Provide the [x, y] coordinate of the cell's center where the given text is located.  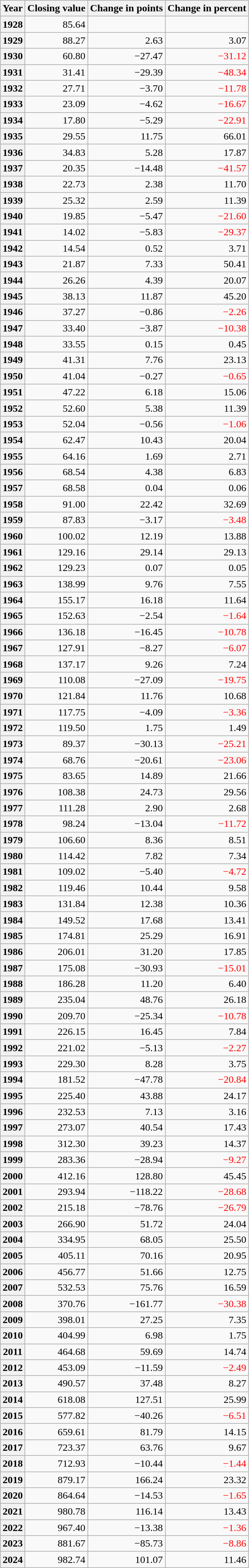
1969 [13, 680]
−30.93 [126, 968]
70.16 [126, 1256]
10.68 [207, 696]
−10.38 [207, 328]
−47.78 [126, 1080]
−4.72 [207, 872]
1997 [13, 1128]
577.82 [56, 1415]
19.85 [56, 216]
127.51 [126, 1400]
0.07 [126, 568]
51.72 [126, 1224]
−10.44 [126, 1463]
206.01 [56, 952]
129.23 [56, 568]
1995 [13, 1096]
21.87 [56, 264]
2020 [13, 1496]
370.76 [56, 1304]
1965 [13, 616]
2011 [13, 1352]
37.27 [56, 312]
−20.61 [126, 760]
186.28 [56, 984]
0.52 [126, 248]
21.66 [207, 776]
137.17 [56, 664]
2.59 [126, 200]
29.14 [126, 552]
−1.64 [207, 616]
11.70 [207, 184]
−5.47 [126, 216]
1928 [13, 24]
8.28 [126, 1064]
119.46 [56, 888]
17.85 [207, 952]
17.80 [56, 120]
334.95 [56, 1240]
1929 [13, 40]
52.04 [56, 424]
129.16 [56, 552]
24.17 [207, 1096]
3.07 [207, 40]
12.19 [126, 536]
225.40 [56, 1096]
85.64 [56, 24]
2002 [13, 1208]
618.08 [56, 1400]
−25.34 [126, 1016]
62.47 [56, 440]
−6.51 [207, 1415]
7.35 [207, 1320]
2.63 [126, 40]
453.09 [56, 1368]
2.90 [126, 808]
2024 [13, 1560]
7.13 [126, 1112]
6.83 [207, 472]
232.53 [56, 1112]
26.26 [56, 280]
−27.47 [126, 56]
−4.09 [126, 712]
41.31 [56, 360]
106.60 [56, 840]
11.75 [126, 136]
712.93 [56, 1463]
31.20 [126, 952]
1933 [13, 104]
490.57 [56, 1384]
209.70 [56, 1016]
723.37 [56, 1447]
312.30 [56, 1144]
404.99 [56, 1336]
1982 [13, 888]
−3.87 [126, 328]
−1.06 [207, 424]
456.77 [56, 1272]
2000 [13, 1176]
11.64 [207, 600]
11.20 [126, 984]
47.22 [56, 392]
34.83 [56, 152]
7.24 [207, 664]
2005 [13, 1256]
3.75 [207, 1064]
1958 [13, 504]
2004 [13, 1240]
26.18 [207, 1000]
2023 [13, 1544]
−2.49 [207, 1368]
−8.86 [207, 1544]
136.18 [56, 632]
43.88 [126, 1096]
1957 [13, 488]
13.41 [207, 920]
−48.34 [207, 72]
−11.78 [207, 88]
10.44 [126, 888]
2021 [13, 1512]
229.30 [56, 1064]
1980 [13, 856]
10.36 [207, 904]
11.87 [126, 296]
23.09 [56, 104]
−11.72 [207, 824]
24.04 [207, 1224]
52.60 [56, 408]
7.76 [126, 360]
659.61 [56, 1431]
128.80 [126, 1176]
1988 [13, 984]
16.59 [207, 1288]
−21.60 [207, 216]
−15.01 [207, 968]
967.40 [56, 1528]
266.90 [56, 1224]
1930 [13, 56]
131.84 [56, 904]
−40.26 [126, 1415]
−2.26 [207, 312]
8.36 [126, 840]
−13.04 [126, 824]
68.76 [56, 760]
31.41 [56, 72]
980.78 [56, 1512]
1936 [13, 152]
879.17 [56, 1479]
9.76 [126, 584]
1992 [13, 1048]
−78.76 [126, 1208]
215.18 [56, 1208]
40.54 [126, 1128]
−16.45 [126, 632]
283.36 [56, 1160]
20.35 [56, 168]
−4.62 [126, 104]
1962 [13, 568]
1952 [13, 408]
16.91 [207, 936]
226.15 [56, 1032]
110.08 [56, 680]
1966 [13, 632]
17.87 [207, 152]
50.41 [207, 264]
1964 [13, 600]
7.82 [126, 856]
117.75 [56, 712]
2016 [13, 1431]
3.16 [207, 1112]
1945 [13, 296]
−13.38 [126, 1528]
1983 [13, 904]
1935 [13, 136]
2006 [13, 1272]
1.49 [207, 728]
1951 [13, 392]
−5.40 [126, 872]
27.71 [56, 88]
−28.68 [207, 1192]
−14.53 [126, 1496]
−0.27 [126, 376]
1939 [13, 200]
1946 [13, 312]
1985 [13, 936]
22.42 [126, 504]
5.38 [126, 408]
4.38 [126, 472]
−3.48 [207, 520]
1934 [13, 120]
464.68 [56, 1352]
1989 [13, 1000]
175.08 [56, 968]
33.55 [56, 344]
1.69 [126, 456]
1948 [13, 344]
181.52 [56, 1080]
109.02 [56, 872]
1953 [13, 424]
114.42 [56, 856]
−0.65 [207, 376]
6.98 [126, 1336]
−28.94 [126, 1160]
16.45 [126, 1032]
1947 [13, 328]
−26.79 [207, 1208]
60.80 [56, 56]
−29.37 [207, 232]
2017 [13, 1447]
0.04 [126, 488]
−2.27 [207, 1048]
138.99 [56, 584]
149.52 [56, 920]
−0.86 [126, 312]
1979 [13, 840]
−19.75 [207, 680]
1941 [13, 232]
68.54 [56, 472]
51.66 [126, 1272]
25.50 [207, 1240]
−5.29 [126, 120]
−29.39 [126, 72]
17.43 [207, 1128]
−25.21 [207, 744]
1937 [13, 168]
Year [13, 8]
98.24 [56, 824]
7.33 [126, 264]
13.43 [207, 1512]
−1.65 [207, 1496]
6.18 [126, 392]
1950 [13, 376]
−3.17 [126, 520]
1974 [13, 760]
11.46 [207, 1560]
398.01 [56, 1320]
2022 [13, 1528]
1984 [13, 920]
−1.44 [207, 1463]
864.64 [56, 1496]
−85.73 [126, 1544]
3.71 [207, 248]
14.15 [207, 1431]
1932 [13, 88]
Closing value [56, 8]
4.39 [126, 280]
1991 [13, 1032]
0.45 [207, 344]
8.27 [207, 1384]
2007 [13, 1288]
166.24 [126, 1479]
68.05 [126, 1240]
1970 [13, 696]
1954 [13, 440]
101.07 [126, 1560]
−3.36 [207, 712]
116.14 [126, 1512]
−16.67 [207, 104]
1999 [13, 1160]
1972 [13, 728]
9.67 [207, 1447]
155.17 [56, 600]
0.06 [207, 488]
1976 [13, 792]
2015 [13, 1415]
11.76 [126, 696]
Change in points [126, 8]
235.04 [56, 1000]
2.71 [207, 456]
−5.83 [126, 232]
−118.22 [126, 1192]
−41.57 [207, 168]
29.56 [207, 792]
−27.09 [126, 680]
27.25 [126, 1320]
1943 [13, 264]
1938 [13, 184]
1956 [13, 472]
8.51 [207, 840]
2010 [13, 1336]
2012 [13, 1368]
1987 [13, 968]
20.95 [207, 1256]
2001 [13, 1192]
38.13 [56, 296]
14.54 [56, 248]
23.13 [207, 360]
−30.13 [126, 744]
14.02 [56, 232]
293.94 [56, 1192]
6.40 [207, 984]
174.81 [56, 936]
−1.36 [207, 1528]
100.02 [56, 536]
−11.59 [126, 1368]
83.65 [56, 776]
−9.27 [207, 1160]
12.75 [207, 1272]
1998 [13, 1144]
0.05 [207, 568]
91.00 [56, 504]
14.89 [126, 776]
10.43 [126, 440]
2019 [13, 1479]
2.38 [126, 184]
108.38 [56, 792]
9.26 [126, 664]
68.58 [56, 488]
1960 [13, 536]
532.53 [56, 1288]
37.48 [126, 1384]
1940 [13, 216]
5.28 [126, 152]
121.84 [56, 696]
15.06 [207, 392]
33.40 [56, 328]
9.58 [207, 888]
1955 [13, 456]
1978 [13, 824]
25.32 [56, 200]
23.32 [207, 1479]
−14.48 [126, 168]
14.74 [207, 1352]
1994 [13, 1080]
−161.77 [126, 1304]
2.68 [207, 808]
1963 [13, 584]
1949 [13, 360]
405.11 [56, 1256]
1931 [13, 72]
48.76 [126, 1000]
24.73 [126, 792]
81.79 [126, 1431]
2018 [13, 1463]
25.99 [207, 1400]
89.37 [56, 744]
−6.07 [207, 648]
63.76 [126, 1447]
20.04 [207, 440]
29.13 [207, 552]
64.16 [56, 456]
111.28 [56, 808]
Change in percent [207, 8]
1990 [13, 1016]
17.68 [126, 920]
14.37 [207, 1144]
13.88 [207, 536]
29.55 [56, 136]
45.45 [207, 1176]
25.29 [126, 936]
1959 [13, 520]
45.20 [207, 296]
−20.84 [207, 1080]
1977 [13, 808]
152.63 [56, 616]
20.07 [207, 280]
2009 [13, 1320]
59.69 [126, 1352]
2008 [13, 1304]
39.23 [126, 1144]
−8.27 [126, 648]
−30.38 [207, 1304]
−31.12 [207, 56]
16.18 [126, 600]
1993 [13, 1064]
−22.91 [207, 120]
88.27 [56, 40]
273.07 [56, 1128]
−2.54 [126, 616]
412.16 [56, 1176]
−23.06 [207, 760]
1981 [13, 872]
1967 [13, 648]
7.84 [207, 1032]
2003 [13, 1224]
2014 [13, 1400]
1975 [13, 776]
1973 [13, 744]
1968 [13, 664]
1986 [13, 952]
982.74 [56, 1560]
0.15 [126, 344]
1971 [13, 712]
881.67 [56, 1544]
221.02 [56, 1048]
7.34 [207, 856]
127.91 [56, 648]
41.04 [56, 376]
−5.13 [126, 1048]
32.69 [207, 504]
1942 [13, 248]
66.01 [207, 136]
1996 [13, 1112]
75.76 [126, 1288]
119.50 [56, 728]
7.55 [207, 584]
12.38 [126, 904]
1944 [13, 280]
1961 [13, 552]
−3.70 [126, 88]
22.73 [56, 184]
2013 [13, 1384]
87.83 [56, 520]
−0.56 [126, 424]
